Identify which cell holds the provided text, then report its (x, y) central coordinate. 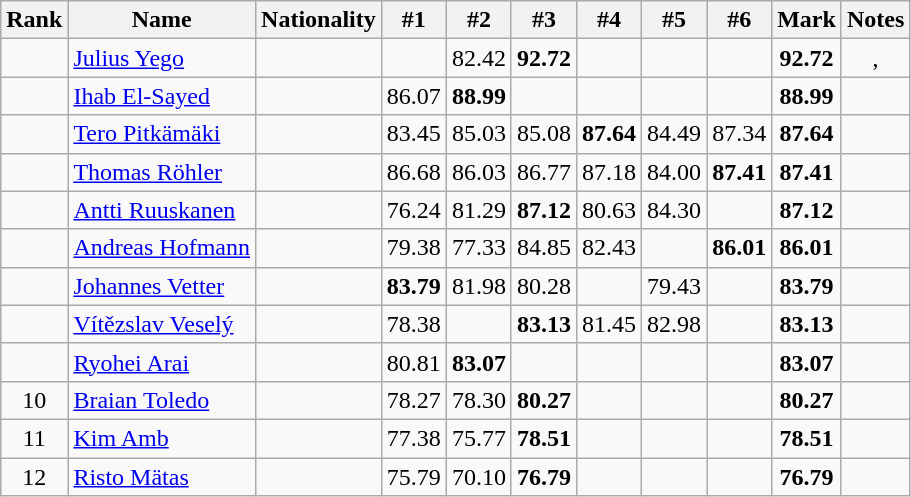
86.68 (414, 172)
Ryohei Arai (162, 362)
Braian Toledo (162, 400)
10 (34, 400)
83.45 (414, 134)
Kim Amb (162, 438)
#2 (478, 20)
86.03 (478, 172)
11 (34, 438)
84.00 (674, 172)
84.30 (674, 210)
82.42 (478, 58)
86.07 (414, 96)
78.38 (414, 324)
Antti Ruuskanen (162, 210)
Name (162, 20)
76.24 (414, 210)
Julius Yego (162, 58)
12 (34, 477)
75.77 (478, 438)
#5 (674, 20)
79.38 (414, 248)
85.03 (478, 134)
Ihab El-Sayed (162, 96)
Andreas Hofmann (162, 248)
Thomas Röhler (162, 172)
86.77 (544, 172)
Nationality (319, 20)
77.33 (478, 248)
78.30 (478, 400)
81.98 (478, 286)
#1 (414, 20)
85.08 (544, 134)
Vítězslav Veselý (162, 324)
#6 (740, 20)
87.34 (740, 134)
80.28 (544, 286)
84.49 (674, 134)
77.38 (414, 438)
82.98 (674, 324)
Rank (34, 20)
80.81 (414, 362)
87.18 (608, 172)
, (875, 58)
#3 (544, 20)
Mark (807, 20)
75.79 (414, 477)
Risto Mätas (162, 477)
81.45 (608, 324)
70.10 (478, 477)
79.43 (674, 286)
Johannes Vetter (162, 286)
80.63 (608, 210)
81.29 (478, 210)
82.43 (608, 248)
Tero Pitkämäki (162, 134)
Notes (875, 20)
84.85 (544, 248)
#4 (608, 20)
78.27 (414, 400)
